Extract the [X, Y] coordinate from the center of the cell holding the provided text.  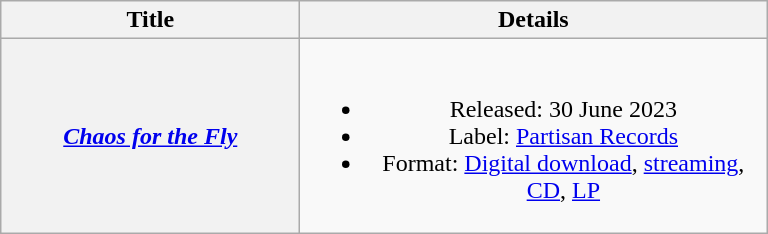
Details [534, 20]
Released: 30 June 2023Label: Partisan RecordsFormat: Digital download, streaming, CD, LP [534, 136]
Title [150, 20]
Chaos for the Fly [150, 136]
